For the text-containing cell, return its midpoint in [X, Y] coordinate format. 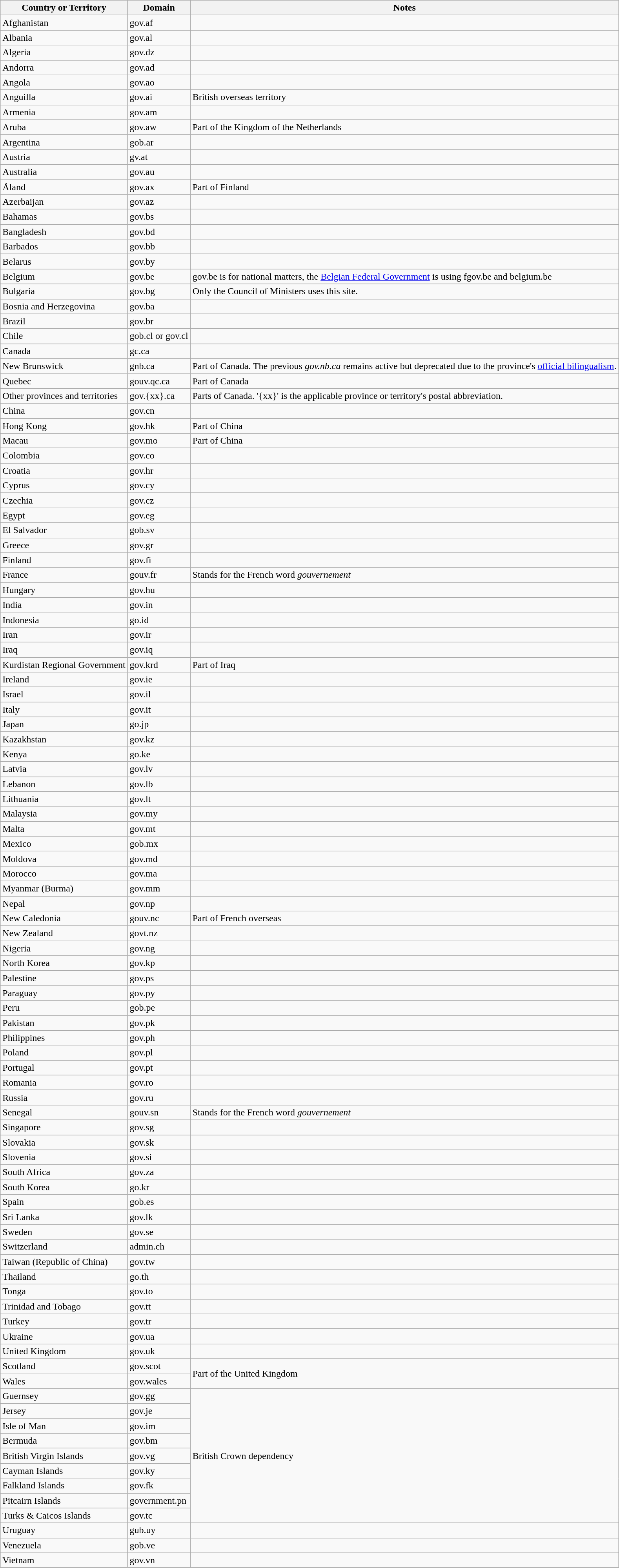
gc.ca [159, 351]
Tonga [64, 1292]
Finland [64, 560]
Italy [64, 709]
India [64, 605]
Parts of Canada. '{xx}' is the applicable province or territory's postal abbreviation. [404, 396]
Jersey [64, 1411]
gov.md [159, 859]
gov.gg [159, 1396]
gov.uk [159, 1351]
gov.se [159, 1232]
Åland [64, 187]
Part of the Kingdom of the Netherlands [404, 127]
Part of Finland [404, 187]
gov.im [159, 1426]
gov.ax [159, 187]
Colombia [64, 456]
South Africa [64, 1172]
gob.sv [159, 530]
Part of Canada. The previous gov.nb.ca remains active but deprecated due to the province's official bilingualism. [404, 366]
gov.ro [159, 1082]
gov.mo [159, 441]
Azerbaijan [64, 202]
Scotland [64, 1366]
Chile [64, 336]
gov.bb [159, 247]
gov.kz [159, 739]
gov.co [159, 456]
gov.ua [159, 1336]
government.pn [159, 1501]
gov.gr [159, 545]
gov.hk [159, 426]
Greece [64, 545]
Romania [64, 1082]
New Caledonia [64, 919]
gov.mt [159, 829]
gov.bd [159, 232]
go.th [159, 1277]
gov.lk [159, 1217]
New Brunswick [64, 366]
Argentina [64, 142]
Wales [64, 1381]
Singapore [64, 1127]
Philippines [64, 1038]
gv.at [159, 157]
Israel [64, 695]
Albania [64, 38]
gov.ng [159, 948]
Egypt [64, 515]
gov.ad [159, 67]
Palestine [64, 978]
gov.py [159, 993]
gov.tw [159, 1262]
Belarus [64, 262]
gob.cl or gov.cl [159, 336]
Austria [64, 157]
Part of Canada [404, 381]
gov.ir [159, 635]
Part of Iraq [404, 665]
gouv.sn [159, 1112]
gov.tc [159, 1515]
Switzerland [64, 1247]
Brazil [64, 321]
Mexico [64, 844]
China [64, 411]
gov.be is for national matters, the Belgian Federal Government is using fgov.be and belgium.be [404, 276]
Spain [64, 1202]
go.jp [159, 724]
Iraq [64, 649]
Sweden [64, 1232]
South Korea [64, 1187]
British overseas territory [404, 97]
British Virgin Islands [64, 1456]
Sri Lanka [64, 1217]
gov.bs [159, 217]
Vietnam [64, 1560]
gov.np [159, 903]
gouv.qc.ca [159, 381]
gov.sk [159, 1142]
Ireland [64, 680]
gov.lv [159, 769]
gov.ba [159, 306]
gob.mx [159, 844]
Anguilla [64, 97]
Bermuda [64, 1441]
gov.ma [159, 873]
Other provinces and territories [64, 396]
gov.al [159, 38]
gov.ru [159, 1097]
gov.hu [159, 590]
go.ke [159, 754]
Kenya [64, 754]
Peru [64, 1008]
gov.ky [159, 1471]
Angola [64, 82]
gov.my [159, 814]
Malta [64, 829]
gov.ph [159, 1038]
gob.es [159, 1202]
Iran [64, 635]
Japan [64, 724]
gov.fk [159, 1486]
Hungary [64, 590]
Macau [64, 441]
Bangladesh [64, 232]
Part of French overseas [404, 919]
gov.ao [159, 82]
Kazakhstan [64, 739]
Barbados [64, 247]
gub.uy [159, 1530]
Turkey [64, 1321]
Latvia [64, 769]
Nigeria [64, 948]
Bulgaria [64, 291]
gov.hr [159, 471]
Canada [64, 351]
Myanmar (Burma) [64, 888]
Paraguay [64, 993]
Uruguay [64, 1530]
Cyprus [64, 486]
gov.az [159, 202]
gov.bg [159, 291]
Senegal [64, 1112]
United Kingdom [64, 1351]
gouv.nc [159, 919]
Taiwan (Republic of China) [64, 1262]
Lebanon [64, 784]
gov.by [159, 262]
govt.nz [159, 933]
gov.mm [159, 888]
Belgium [64, 276]
gov.vn [159, 1560]
Andorra [64, 67]
Isle of Man [64, 1426]
gov.ie [159, 680]
Bahamas [64, 217]
gov.aw [159, 127]
Russia [64, 1097]
gov.it [159, 709]
gov.pl [159, 1053]
go.kr [159, 1187]
Venezuela [64, 1545]
gov.tt [159, 1306]
North Korea [64, 963]
Malaysia [64, 814]
gov.au [159, 172]
gov.ai [159, 97]
gov.wales [159, 1381]
gob.ar [159, 142]
Only the Council of Ministers uses this site. [404, 291]
gov.am [159, 112]
Guernsey [64, 1396]
Australia [64, 172]
Falkland Islands [64, 1486]
Slovakia [64, 1142]
Aruba [64, 127]
Afghanistan [64, 23]
go.id [159, 620]
gov.fi [159, 560]
gov.il [159, 695]
gov.to [159, 1292]
gov.eg [159, 515]
gov.sg [159, 1127]
Nepal [64, 903]
gnb.ca [159, 366]
Lithuania [64, 799]
Part of the United Kingdom [404, 1373]
gov.{xx}.ca [159, 396]
Trinidad and Tobago [64, 1306]
gov.bm [159, 1441]
Indonesia [64, 620]
gov.scot [159, 1366]
admin.ch [159, 1247]
gov.za [159, 1172]
gov.lb [159, 784]
Morocco [64, 873]
Kurdistan Regional Government [64, 665]
Thailand [64, 1277]
gov.ps [159, 978]
Armenia [64, 112]
British Crown dependency [404, 1456]
Hong Kong [64, 426]
Notes [404, 8]
Turks & Caicos Islands [64, 1515]
gov.br [159, 321]
gov.lt [159, 799]
gov.be [159, 276]
gov.cz [159, 500]
Poland [64, 1053]
gov.tr [159, 1321]
gov.krd [159, 665]
Domain [159, 8]
Bosnia and Herzegovina [64, 306]
gob.ve [159, 1545]
gov.pt [159, 1068]
gov.si [159, 1157]
gov.pk [159, 1023]
Portugal [64, 1068]
gouv.fr [159, 575]
gov.vg [159, 1456]
gov.af [159, 23]
Croatia [64, 471]
Quebec [64, 381]
Ukraine [64, 1336]
Cayman Islands [64, 1471]
Pitcairn Islands [64, 1501]
Pakistan [64, 1023]
gov.cn [159, 411]
Slovenia [64, 1157]
gov.je [159, 1411]
gov.cy [159, 486]
gov.kp [159, 963]
New Zealand [64, 933]
Czechia [64, 500]
gov.in [159, 605]
El Salvador [64, 530]
gov.iq [159, 649]
gob.pe [159, 1008]
Country or Territory [64, 8]
France [64, 575]
Algeria [64, 53]
Moldova [64, 859]
gov.dz [159, 53]
